Determine the [X, Y] coordinate at the center of the cell enclosing the given text.  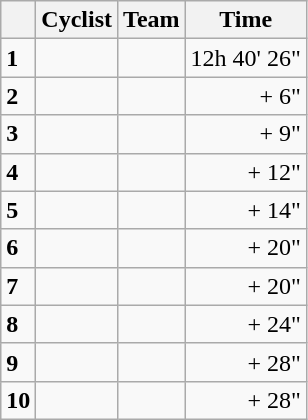
5 [18, 210]
9 [18, 362]
+ 14" [246, 210]
12h 40' 26" [246, 58]
8 [18, 324]
7 [18, 286]
+ 24" [246, 324]
Team [152, 20]
3 [18, 134]
Cyclist [77, 20]
+ 9" [246, 134]
10 [18, 400]
+ 6" [246, 96]
2 [18, 96]
4 [18, 172]
1 [18, 58]
6 [18, 248]
Time [246, 20]
+ 12" [246, 172]
